Return the (X, Y) coordinate for the center point of the cell that contains the specified text.  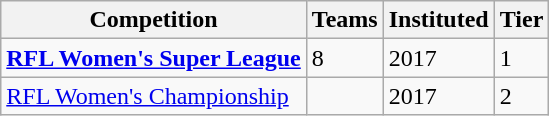
Competition (154, 20)
8 (344, 58)
RFL Women's Super League (154, 58)
2 (522, 96)
RFL Women's Championship (154, 96)
Tier (522, 20)
Teams (344, 20)
1 (522, 58)
Instituted (438, 20)
